Capture the cell that displays the provided text and extract its [x, y] central coordinate. 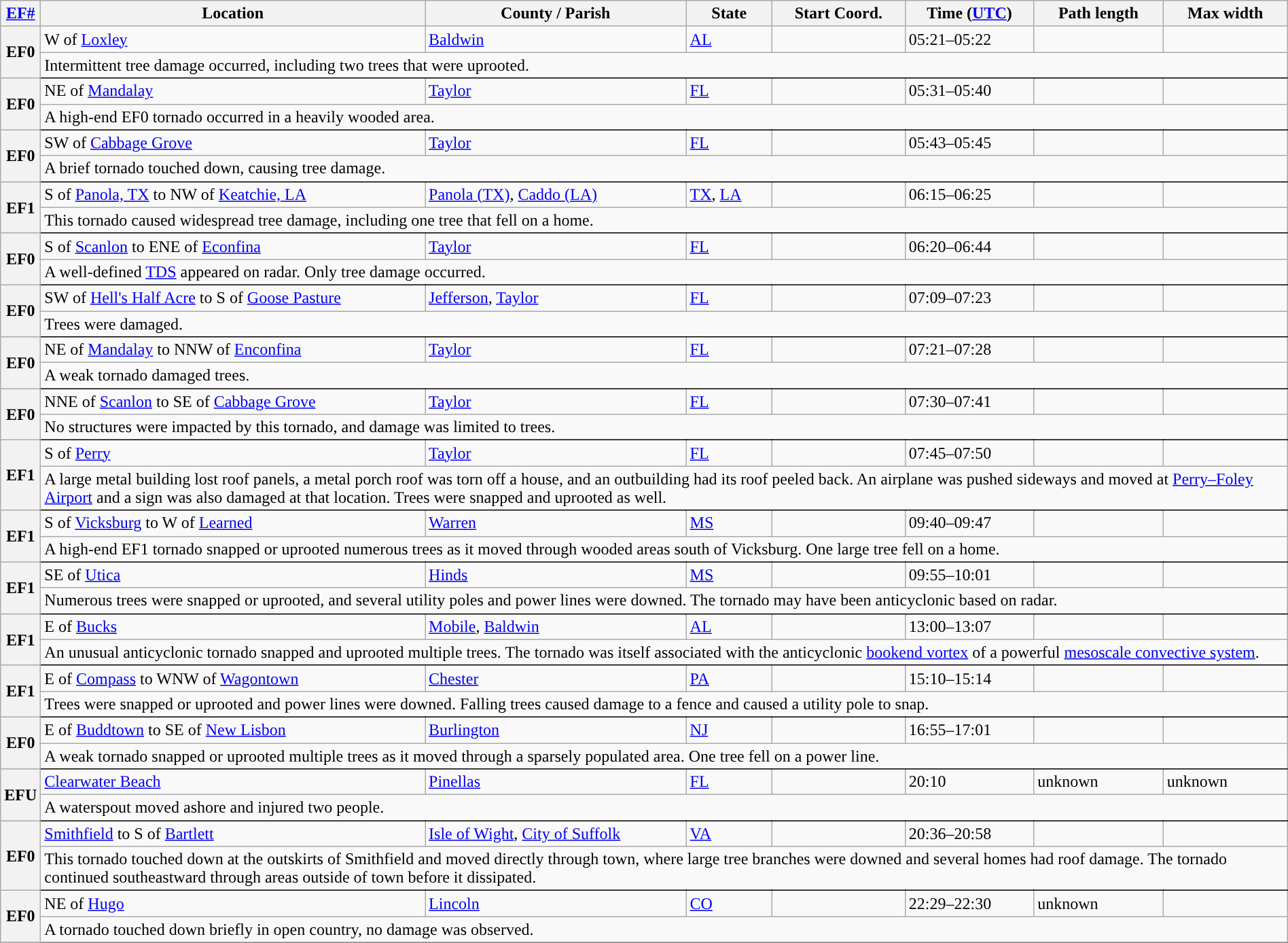
NE of Mandalay [233, 91]
Burlington [556, 730]
Trees were snapped or uprooted and power lines were downed. Falling trees caused damage to a fence and caused a utility pole to snap. [664, 704]
S of Panola, TX to NW of Keatchie, LA [233, 194]
06:20–06:44 [969, 246]
State [729, 14]
A well-defined TDS appeared on radar. Only tree damage occurred. [664, 272]
07:30–07:41 [969, 402]
Intermittent tree damage occurred, including two trees that were uprooted. [664, 65]
S of Vicksburg to W of Learned [233, 523]
Lincoln [556, 904]
TX, LA [729, 194]
PA [729, 678]
S of Scanlon to ENE of Econfina [233, 246]
09:40–09:47 [969, 523]
No structures were impacted by this tornado, and damage was limited to trees. [664, 427]
05:21–05:22 [969, 39]
Mobile, Baldwin [556, 626]
CO [729, 904]
22:29–22:30 [969, 904]
NJ [729, 730]
EF# [20, 14]
Warren [556, 523]
A brief tornado touched down, causing tree damage. [664, 168]
A tornado touched down briefly in open country, no damage was observed. [664, 929]
Pinellas [556, 782]
15:10–15:14 [969, 678]
EFU [20, 795]
County / Parish [556, 14]
Baldwin [556, 39]
Location [233, 14]
Clearwater Beach [233, 782]
20:10 [969, 782]
Isle of Wight, City of Suffolk [556, 834]
Chester [556, 678]
07:45–07:50 [969, 453]
A weak tornado snapped or uprooted multiple trees as it moved through a sparsely populated area. One tree fell on a power line. [664, 756]
Start Coord. [839, 14]
NE of Hugo [233, 904]
S of Perry [233, 453]
07:09–07:23 [969, 298]
NE of Mandalay to NNW of Enconfina [233, 350]
A high-end EF0 tornado occurred in a heavily wooded area. [664, 117]
Hinds [556, 575]
NNE of Scanlon to SE of Cabbage Grove [233, 402]
Max width [1226, 14]
09:55–10:01 [969, 575]
E of Bucks [233, 626]
VA [729, 834]
20:36–20:58 [969, 834]
SW of Cabbage Grove [233, 143]
E of Compass to WNW of Wagontown [233, 678]
Time (UTC) [969, 14]
13:00–13:07 [969, 626]
This tornado caused widespread tree damage, including one tree that fell on a home. [664, 220]
07:21–07:28 [969, 350]
A waterspout moved ashore and injured two people. [664, 808]
E of Buddtown to SE of New Lisbon [233, 730]
16:55–17:01 [969, 730]
Smithfield to S of Bartlett [233, 834]
05:43–05:45 [969, 143]
Jefferson, Taylor [556, 298]
Trees were damaged. [664, 324]
SE of Utica [233, 575]
05:31–05:40 [969, 91]
Path length [1098, 14]
SW of Hell's Half Acre to S of Goose Pasture [233, 298]
06:15–06:25 [969, 194]
A high-end EF1 tornado snapped or uprooted numerous trees as it moved through wooded areas south of Vicksburg. One large tree fell on a home. [664, 549]
Panola (TX), Caddo (LA) [556, 194]
A weak tornado damaged trees. [664, 376]
W of Loxley [233, 39]
